Locate the cell with the specified text and output its [X, Y] center coordinate. 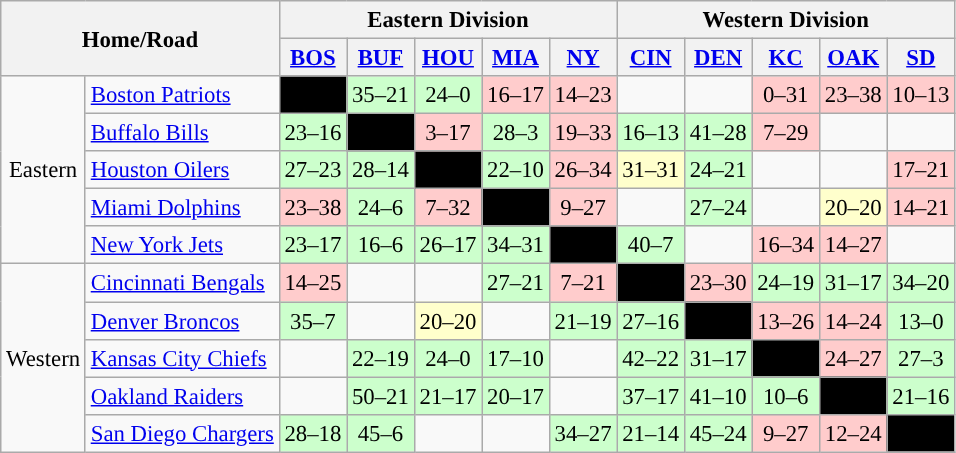
17–21 [921, 170]
Denver Broncos [182, 321]
12–24 [853, 433]
14–23 [583, 95]
50–21 [381, 396]
34–20 [921, 283]
37–17 [651, 396]
42–22 [651, 358]
Houston Oilers [182, 170]
24–19 [786, 283]
21–16 [921, 396]
27–16 [651, 321]
27–21 [516, 283]
CIN [651, 58]
26–34 [583, 170]
13–26 [786, 321]
23–16 [313, 133]
16–13 [651, 133]
19–33 [583, 133]
San Diego Chargers [182, 433]
NY [583, 58]
35–21 [381, 95]
BUF [381, 58]
27–24 [718, 208]
KC [786, 58]
27–23 [313, 170]
10–6 [786, 396]
16–17 [516, 95]
31–31 [651, 170]
7–21 [583, 283]
14–25 [313, 283]
New York Jets [182, 245]
14–24 [853, 321]
BOS [313, 58]
Kansas City Chiefs [182, 358]
45–6 [381, 433]
Eastern [44, 170]
20–17 [516, 396]
28–14 [381, 170]
21–17 [448, 396]
26–17 [448, 245]
OAK [853, 58]
45–24 [718, 433]
24–21 [718, 170]
28–18 [313, 433]
41–10 [718, 396]
27–3 [921, 358]
24–6 [381, 208]
24–27 [853, 358]
HOU [448, 58]
Home/Road [140, 38]
16–6 [381, 245]
34–27 [583, 433]
DEN [718, 58]
MIA [516, 58]
Oakland Raiders [182, 396]
SD [921, 58]
3–17 [448, 133]
22–19 [381, 358]
7–29 [786, 133]
Miami Dolphins [182, 208]
41–28 [718, 133]
Boston Patriots [182, 95]
21–14 [651, 433]
34–31 [516, 245]
7–32 [448, 208]
Western [44, 358]
35–7 [313, 321]
Western Division [786, 20]
16–34 [786, 245]
0–31 [786, 95]
17–10 [516, 358]
23–30 [718, 283]
Eastern Division [448, 20]
14–21 [921, 208]
10–13 [921, 95]
Cincinnati Bengals [182, 283]
40–7 [651, 245]
14–27 [853, 245]
13–0 [921, 321]
28–3 [516, 133]
22–10 [516, 170]
21–19 [583, 321]
Buffalo Bills [182, 133]
23–17 [313, 245]
